Scan for the cell matching the given text and deliver its (X, Y) coordinate at center. 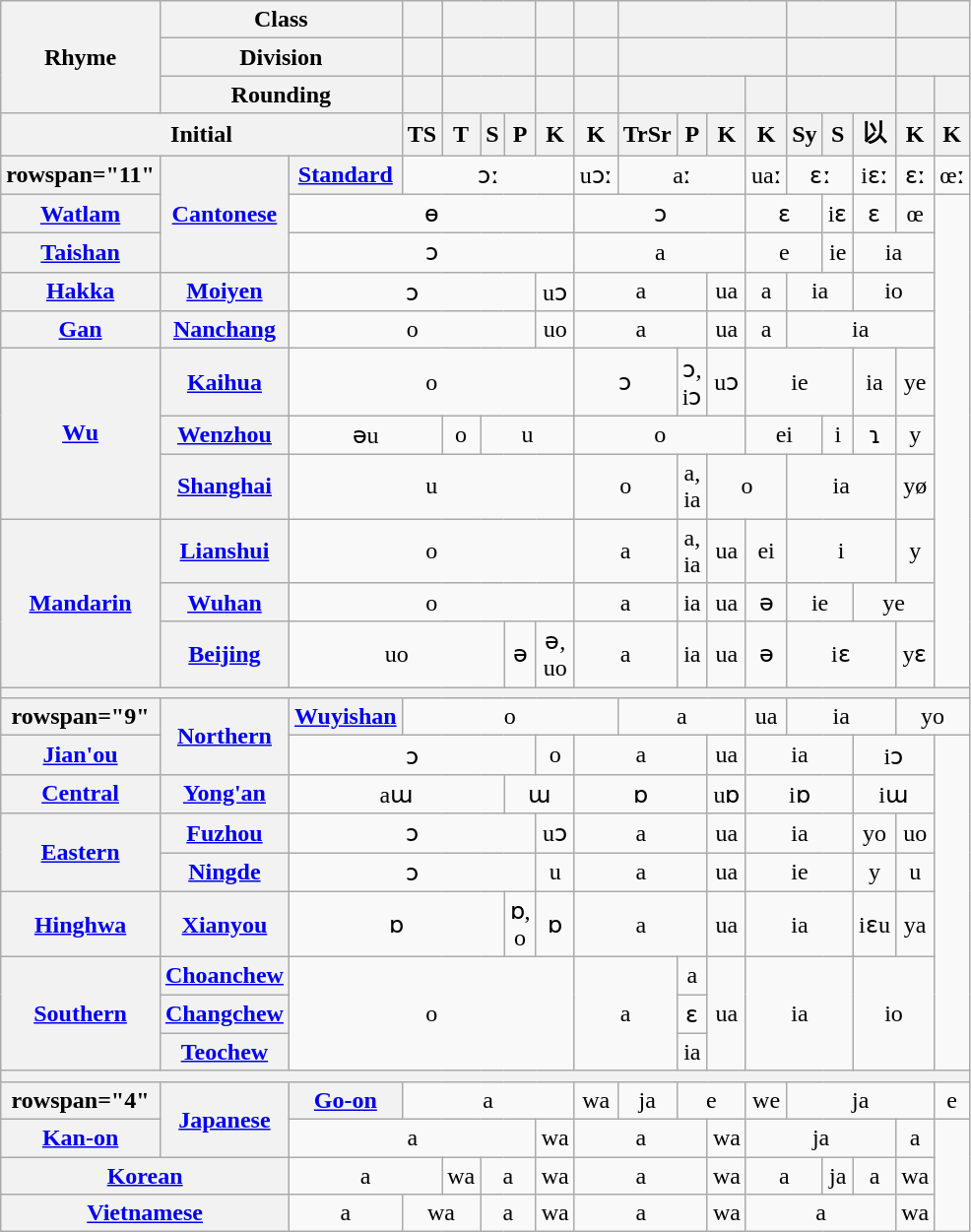
Japanese (225, 1119)
ɔ,iɔ (691, 382)
ɒ,o (520, 924)
ɵ (431, 214)
Gan (81, 330)
Southern (81, 1014)
œː (952, 175)
ɿ (874, 435)
Xianyou (225, 924)
Central (81, 794)
Teochew (225, 1052)
aɯ (396, 794)
Rhyme (81, 57)
Korean (146, 1175)
rowspan="4" (81, 1100)
yø (916, 486)
yɛ (916, 654)
Yong'an (225, 794)
Changchew (225, 1014)
Division (281, 57)
Nanchang (225, 330)
Wenzhou (225, 435)
Vietnamese (146, 1213)
Fuzhou (225, 833)
rowspan="9" (81, 717)
Go-on (345, 1100)
Eastern (81, 853)
Jian'ou (81, 755)
Rounding (281, 95)
Class (281, 20)
Wuyishan (345, 717)
ɔː (488, 175)
iɛu (874, 924)
Hakka (81, 292)
以 (874, 134)
TrSr (647, 134)
uaː (766, 175)
TS (421, 134)
Initial (201, 134)
Wuhan (225, 603)
iɯ (893, 794)
əu (364, 435)
Hinghwa (81, 924)
aː (681, 175)
uɒ (727, 794)
ya (916, 924)
Taishan (81, 253)
Wu (81, 433)
rowspan="11" (81, 175)
Lianshui (225, 550)
Ningde (225, 873)
Sy (805, 134)
iɒ (800, 794)
Shanghai (225, 486)
œ (916, 214)
Mandarin (81, 603)
ə,uo (555, 654)
uɔː (596, 175)
Choanchew (225, 976)
ɯ (540, 794)
Northern (225, 737)
Kaihua (225, 382)
Moiyen (225, 292)
Cantonese (225, 215)
Watlam (81, 214)
Beijing (225, 654)
Kan-on (81, 1137)
iɛː (874, 175)
we (766, 1100)
iɔ (893, 755)
T (461, 134)
Standard (345, 175)
